Output the (x, y) coordinate of the center of the cell containing the given text.  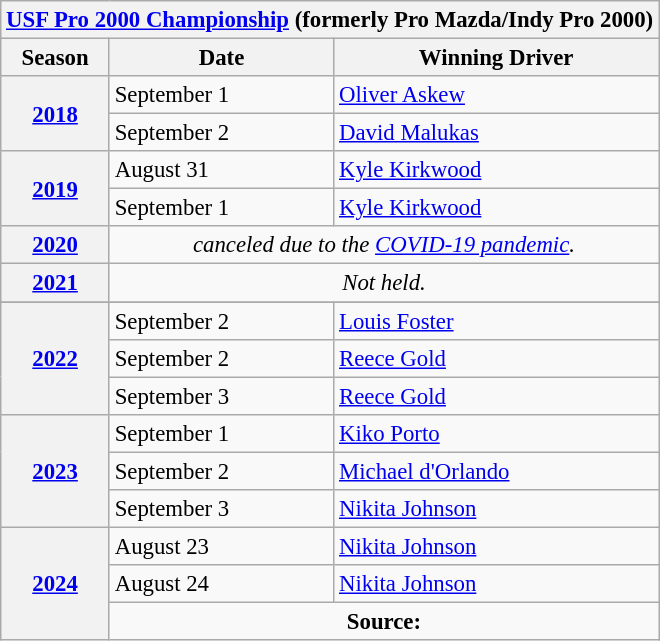
Source: (384, 621)
2024 (56, 584)
2020 (56, 245)
August 24 (221, 584)
Season (56, 58)
Kiko Porto (496, 433)
Winning Driver (496, 58)
Louis Foster (496, 321)
David Malukas (496, 133)
Date (221, 58)
canceled due to the COVID-19 pandemic. (384, 245)
Oliver Askew (496, 95)
2021 (56, 283)
2023 (56, 470)
August 31 (221, 170)
Michael d'Orlando (496, 471)
2022 (56, 358)
2018 (56, 114)
2019 (56, 188)
USF Pro 2000 Championship (formerly Pro Mazda/Indy Pro 2000) (330, 20)
Not held. (384, 283)
August 23 (221, 546)
